Extract the [X, Y] coordinate from the center of the cell holding the provided text.  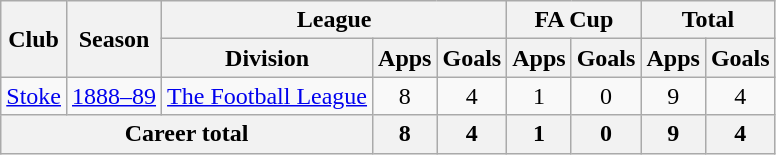
FA Cup [574, 20]
Division [268, 58]
League [334, 20]
Stoke [34, 96]
Career total [187, 134]
1888–89 [114, 96]
The Football League [268, 96]
Total [708, 20]
Season [114, 39]
Club [34, 39]
